Output the [x, y] coordinate of the center of the cell containing the given text.  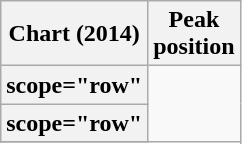
Chart (2014) [74, 34]
Peakposition [194, 34]
